Provide the (X, Y) coordinate of the cell's center where the given text is located.  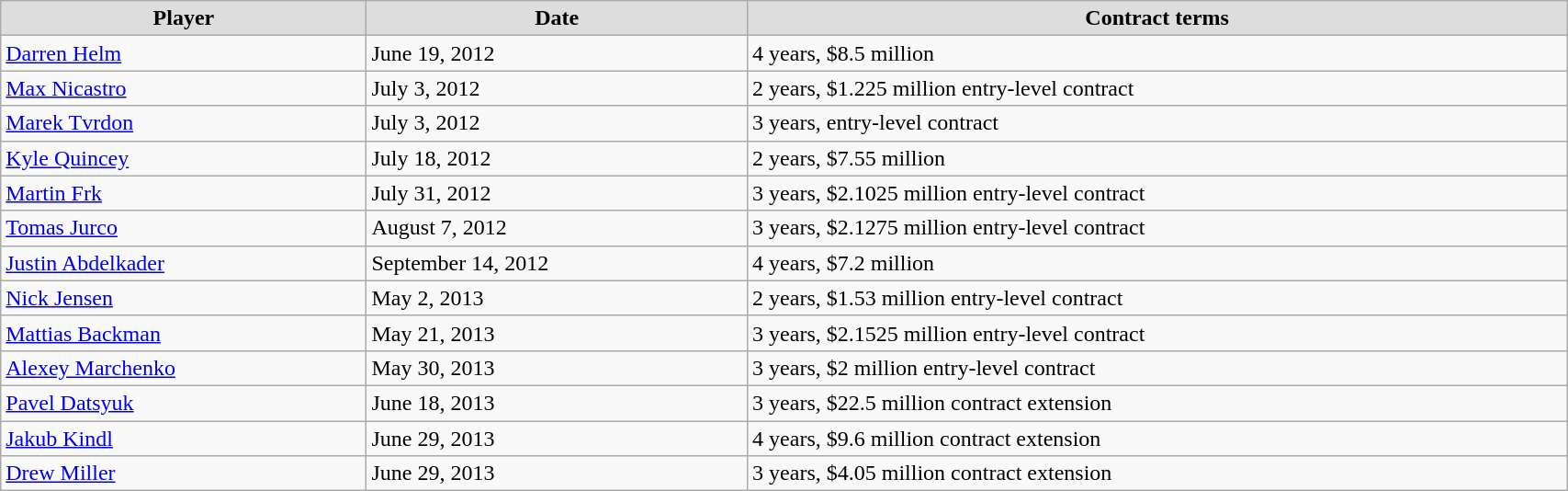
3 years, $2.1025 million entry-level contract (1157, 193)
Marek Tvrdon (184, 123)
May 21, 2013 (557, 333)
Nick Jensen (184, 298)
2 years, $1.225 million entry-level contract (1157, 88)
July 18, 2012 (557, 158)
3 years, entry-level contract (1157, 123)
May 2, 2013 (557, 298)
Darren Helm (184, 53)
3 years, $22.5 million contract extension (1157, 403)
3 years, $2.1275 million entry-level contract (1157, 228)
Player (184, 18)
Tomas Jurco (184, 228)
July 31, 2012 (557, 193)
3 years, $2.1525 million entry-level contract (1157, 333)
Mattias Backman (184, 333)
May 30, 2013 (557, 368)
4 years, $9.6 million contract extension (1157, 439)
3 years, $2 million entry-level contract (1157, 368)
Justin Abdelkader (184, 263)
4 years, $8.5 million (1157, 53)
Drew Miller (184, 474)
2 years, $7.55 million (1157, 158)
Max Nicastro (184, 88)
Date (557, 18)
June 18, 2013 (557, 403)
Pavel Datsyuk (184, 403)
Alexey Marchenko (184, 368)
Martin Frk (184, 193)
September 14, 2012 (557, 263)
3 years, $4.05 million contract extension (1157, 474)
4 years, $7.2 million (1157, 263)
June 19, 2012 (557, 53)
2 years, $1.53 million entry-level contract (1157, 298)
Contract terms (1157, 18)
August 7, 2012 (557, 228)
Kyle Quincey (184, 158)
Jakub Kindl (184, 439)
